Determine the [X, Y] coordinate at the center of the cell enclosing the given text.  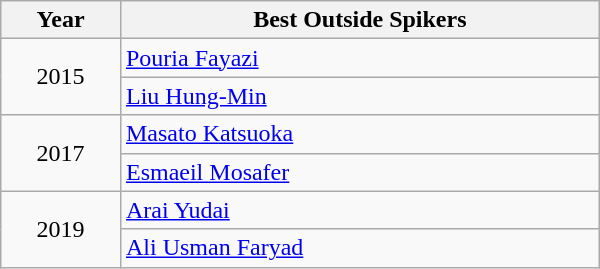
2015 [61, 77]
Liu Hung-Min [360, 96]
Arai Yudai [360, 210]
2017 [61, 153]
2019 [61, 229]
Masato Katsuoka [360, 134]
Year [61, 20]
Esmaeil Mosafer [360, 172]
Ali Usman Faryad [360, 248]
Pouria Fayazi [360, 58]
Best Outside Spikers [360, 20]
